Capture the cell that displays the provided text and extract its [x, y] central coordinate. 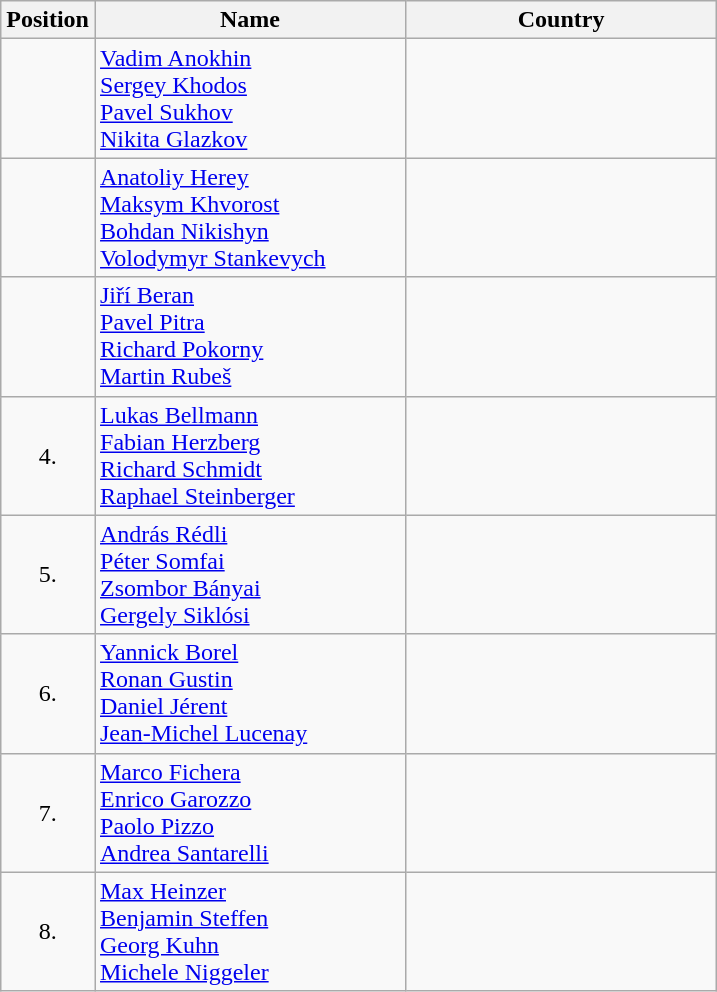
Yannick BorelRonan GustinDaniel JérentJean-Michel Lucenay [250, 694]
Jiří BeranPavel PitraRichard PokornyMartin Rubeš [250, 336]
Position [48, 20]
4. [48, 456]
Vadim AnokhinSergey KhodosPavel SukhovNikita Glazkov [250, 98]
András RédliPéter SomfaiZsombor BányaiGergely Siklósi [250, 574]
7. [48, 812]
6. [48, 694]
8. [48, 932]
Country [562, 20]
Marco FicheraEnrico GarozzoPaolo PizzoAndrea Santarelli [250, 812]
Max HeinzerBenjamin SteffenGeorg KuhnMichele Niggeler [250, 932]
Lukas BellmannFabian HerzbergRichard SchmidtRaphael Steinberger [250, 456]
Anatoliy HereyMaksym KhvorostBohdan NikishynVolodymyr Stankevych [250, 218]
5. [48, 574]
Name [250, 20]
